Pinpoint the cell where the given text exists, returning its [x, y] midpoint coordinate. 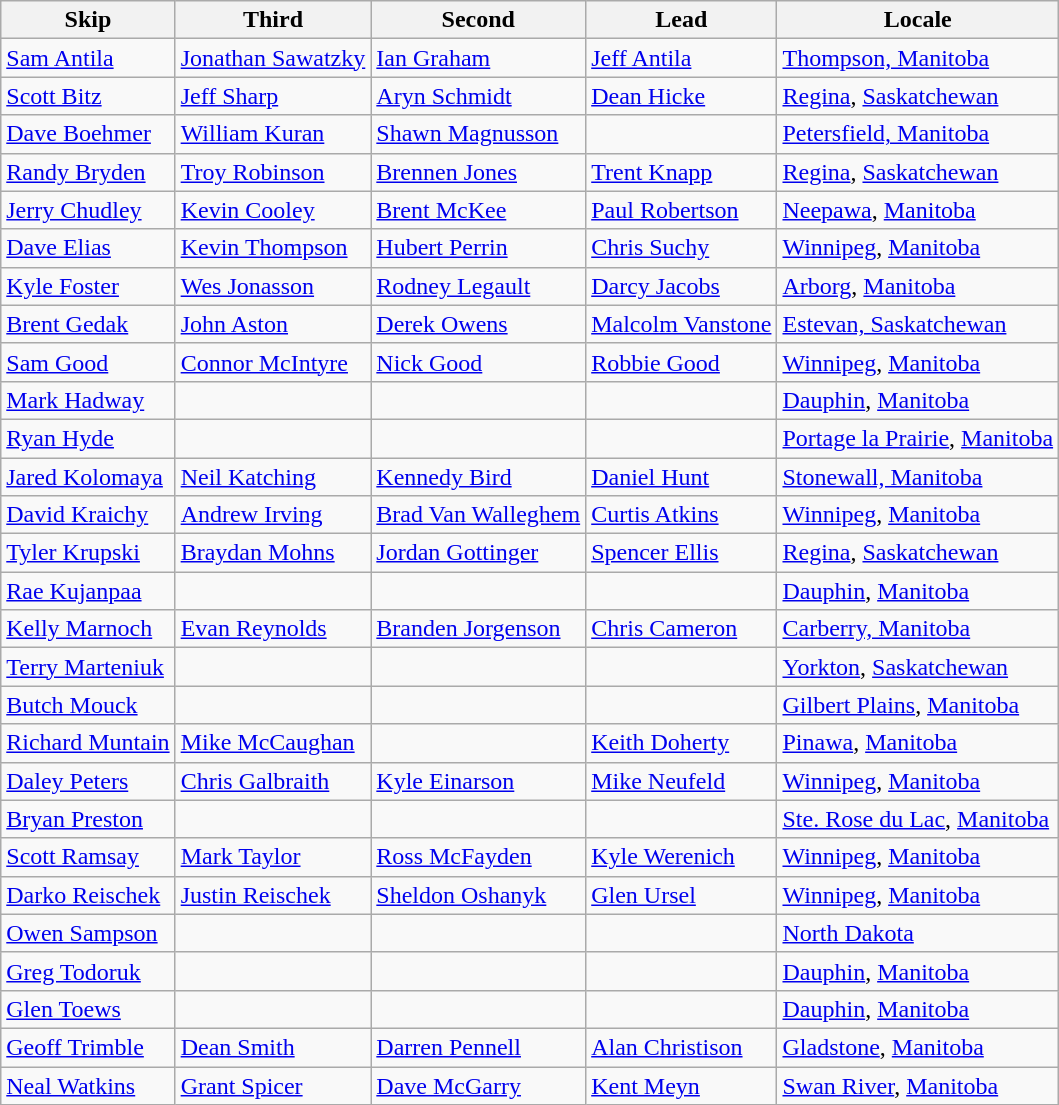
Connor McIntyre [273, 362]
Chris Galbraith [273, 781]
Skip [88, 20]
Trent Knapp [682, 172]
Ste. Rose du Lac, Manitoba [918, 819]
Scott Bitz [88, 96]
Sheldon Oshanyk [478, 895]
Shawn Magnusson [478, 134]
Richard Muntain [88, 743]
Sam Good [88, 362]
Grant Spicer [273, 1085]
David Kraichy [88, 515]
Jeff Antila [682, 58]
Mike McCaughan [273, 743]
Aryn Schmidt [478, 96]
Alan Christison [682, 1047]
Petersfield, Manitoba [918, 134]
Hubert Perrin [478, 248]
Third [273, 20]
Portage la Prairie, Manitoba [918, 438]
Sam Antila [88, 58]
Dave Boehmer [88, 134]
Owen Sampson [88, 933]
Dean Hicke [682, 96]
Wes Jonasson [273, 286]
Kyle Einarson [478, 781]
Paul Robertson [682, 210]
Glen Toews [88, 1009]
Jordan Gottinger [478, 553]
Mark Taylor [273, 857]
Neil Katching [273, 477]
Derek Owens [478, 324]
Arborg, Manitoba [918, 286]
Kelly Marnoch [88, 629]
Kevin Thompson [273, 248]
Swan River, Manitoba [918, 1085]
Kennedy Bird [478, 477]
Jonathan Sawatzky [273, 58]
Jerry Chudley [88, 210]
Jeff Sharp [273, 96]
Troy Robinson [273, 172]
Ian Graham [478, 58]
Chris Suchy [682, 248]
Ross McFayden [478, 857]
Brent Gedak [88, 324]
Robbie Good [682, 362]
Gladstone, Manitoba [918, 1047]
Mike Neufeld [682, 781]
Darcy Jacobs [682, 286]
Brad Van Walleghem [478, 515]
North Dakota [918, 933]
Nick Good [478, 362]
Brent McKee [478, 210]
Locale [918, 20]
Pinawa, Manitoba [918, 743]
Brennen Jones [478, 172]
Kevin Cooley [273, 210]
Spencer Ellis [682, 553]
Scott Ramsay [88, 857]
Greg Todoruk [88, 971]
Kyle Werenich [682, 857]
Rae Kujanpaa [88, 591]
William Kuran [273, 134]
Branden Jorgenson [478, 629]
Jared Kolomaya [88, 477]
Dave McGarry [478, 1085]
Estevan, Saskatchewan [918, 324]
Daniel Hunt [682, 477]
Geoff Trimble [88, 1047]
Keith Doherty [682, 743]
Dave Elias [88, 248]
Carberry, Manitoba [918, 629]
Mark Hadway [88, 400]
Darren Pennell [478, 1047]
Rodney Legault [478, 286]
Daley Peters [88, 781]
Braydan Mohns [273, 553]
Kyle Foster [88, 286]
Lead [682, 20]
Evan Reynolds [273, 629]
Andrew Irving [273, 515]
Terry Marteniuk [88, 667]
Chris Cameron [682, 629]
Tyler Krupski [88, 553]
Curtis Atkins [682, 515]
Dean Smith [273, 1047]
Darko Reischek [88, 895]
Neal Watkins [88, 1085]
Kent Meyn [682, 1085]
Yorkton, Saskatchewan [918, 667]
Justin Reischek [273, 895]
Stonewall, Manitoba [918, 477]
Bryan Preston [88, 819]
Second [478, 20]
Glen Ursel [682, 895]
Ryan Hyde [88, 438]
John Aston [273, 324]
Butch Mouck [88, 705]
Malcolm Vanstone [682, 324]
Thompson, Manitoba [918, 58]
Neepawa, Manitoba [918, 210]
Gilbert Plains, Manitoba [918, 705]
Randy Bryden [88, 172]
